Determine the [x, y] coordinate at the center of the cell enclosing the given text.  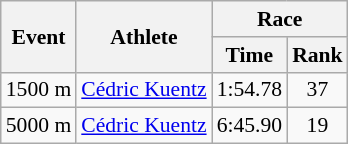
Race [280, 19]
37 [318, 90]
5000 m [38, 126]
6:45.90 [250, 126]
1:54.78 [250, 90]
Athlete [144, 36]
1500 m [38, 90]
19 [318, 126]
Time [250, 55]
Rank [318, 55]
Event [38, 36]
